From the cell containing the given text, extract its center point as (X, Y) coordinate. 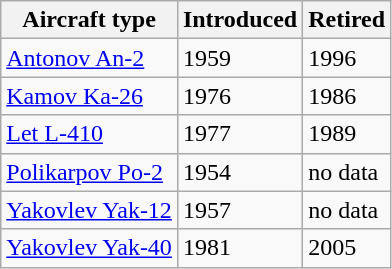
Polikarpov Po-2 (90, 172)
Aircraft type (90, 20)
2005 (347, 248)
1989 (347, 134)
1976 (240, 96)
Kamov Ka-26 (90, 96)
Introduced (240, 20)
1977 (240, 134)
Retired (347, 20)
Let L-410 (90, 134)
Yakovlev Yak-40 (90, 248)
Yakovlev Yak-12 (90, 210)
1959 (240, 58)
1986 (347, 96)
1996 (347, 58)
1957 (240, 210)
1954 (240, 172)
1981 (240, 248)
Antonov An-2 (90, 58)
